Output the (x, y) coordinate of the center of the cell containing the given text.  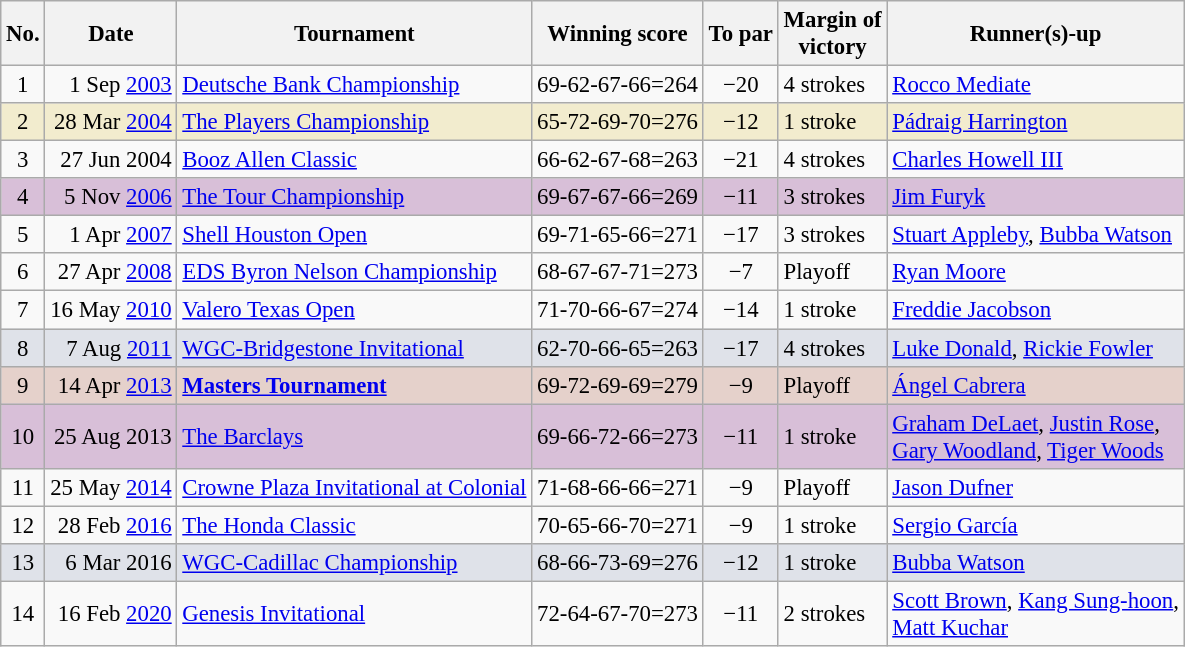
68-66-73-69=276 (618, 563)
14 (23, 614)
65-72-69-70=276 (618, 122)
6 (23, 273)
4 (23, 197)
−14 (740, 310)
The Honda Classic (354, 525)
Genesis Invitational (354, 614)
66-62-67-68=263 (618, 160)
Sergio García (1036, 525)
The Barclays (354, 436)
69-62-67-66=264 (618, 85)
1 Sep 2003 (111, 85)
WGC-Bridgestone Invitational (354, 348)
Runner(s)-up (1036, 34)
3 (23, 160)
No. (23, 34)
Freddie Jacobson (1036, 310)
Ryan Moore (1036, 273)
Jim Furyk (1036, 197)
Scott Brown, Kang Sung-hoon, Matt Kuchar (1036, 614)
69-72-69-69=279 (618, 385)
1 (23, 85)
Jason Dufner (1036, 487)
Winning score (618, 34)
13 (23, 563)
Deutsche Bank Championship (354, 85)
70-65-66-70=271 (618, 525)
Pádraig Harrington (1036, 122)
7 Aug 2011 (111, 348)
69-71-65-66=271 (618, 235)
WGC-Cadillac Championship (354, 563)
5 Nov 2006 (111, 197)
8 (23, 348)
Charles Howell III (1036, 160)
28 Mar 2004 (111, 122)
62-70-66-65=263 (618, 348)
2 (23, 122)
12 (23, 525)
Luke Donald, Rickie Fowler (1036, 348)
Crowne Plaza Invitational at Colonial (354, 487)
Rocco Mediate (1036, 85)
EDS Byron Nelson Championship (354, 273)
6 Mar 2016 (111, 563)
16 May 2010 (111, 310)
27 Jun 2004 (111, 160)
16 Feb 2020 (111, 614)
The Players Championship (354, 122)
71-70-66-67=274 (618, 310)
To par (740, 34)
Valero Texas Open (354, 310)
Shell Houston Open (354, 235)
25 May 2014 (111, 487)
1 Apr 2007 (111, 235)
27 Apr 2008 (111, 273)
Ángel Cabrera (1036, 385)
Booz Allen Classic (354, 160)
69-67-67-66=269 (618, 197)
Date (111, 34)
7 (23, 310)
−20 (740, 85)
9 (23, 385)
Bubba Watson (1036, 563)
68-67-67-71=273 (618, 273)
69-66-72-66=273 (618, 436)
−7 (740, 273)
71-68-66-66=271 (618, 487)
Masters Tournament (354, 385)
−21 (740, 160)
25 Aug 2013 (111, 436)
11 (23, 487)
10 (23, 436)
5 (23, 235)
Graham DeLaet, Justin Rose, Gary Woodland, Tiger Woods (1036, 436)
Margin ofvictory (832, 34)
The Tour Championship (354, 197)
Tournament (354, 34)
72-64-67-70=273 (618, 614)
2 strokes (832, 614)
14 Apr 2013 (111, 385)
Stuart Appleby, Bubba Watson (1036, 235)
28 Feb 2016 (111, 525)
